Find where the given text appears and provide that cell's center as (x, y) coordinate. 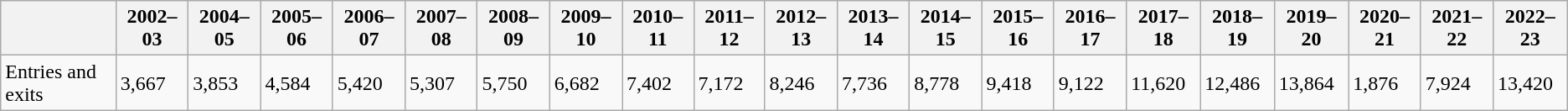
2014–15 (946, 29)
Entries and exits (59, 82)
2010–11 (658, 29)
2009–10 (585, 29)
2005–06 (297, 29)
2019–20 (1311, 29)
2006–07 (369, 29)
6,682 (585, 82)
11,620 (1163, 82)
13,420 (1529, 82)
7,736 (873, 82)
8,778 (946, 82)
7,924 (1457, 82)
9,418 (1018, 82)
3,853 (224, 82)
4,584 (297, 82)
3,667 (152, 82)
2022–23 (1529, 29)
5,307 (441, 82)
2011–12 (729, 29)
2002–03 (152, 29)
2017–18 (1163, 29)
5,420 (369, 82)
2020–21 (1385, 29)
2008–09 (513, 29)
2018–19 (1237, 29)
2015–16 (1018, 29)
8,246 (801, 82)
7,402 (658, 82)
5,750 (513, 82)
2021–22 (1457, 29)
7,172 (729, 82)
12,486 (1237, 82)
9,122 (1090, 82)
2012–13 (801, 29)
2013–14 (873, 29)
2004–05 (224, 29)
2007–08 (441, 29)
1,876 (1385, 82)
13,864 (1311, 82)
2016–17 (1090, 29)
